Find where the given text appears and provide that cell's center as (x, y) coordinate. 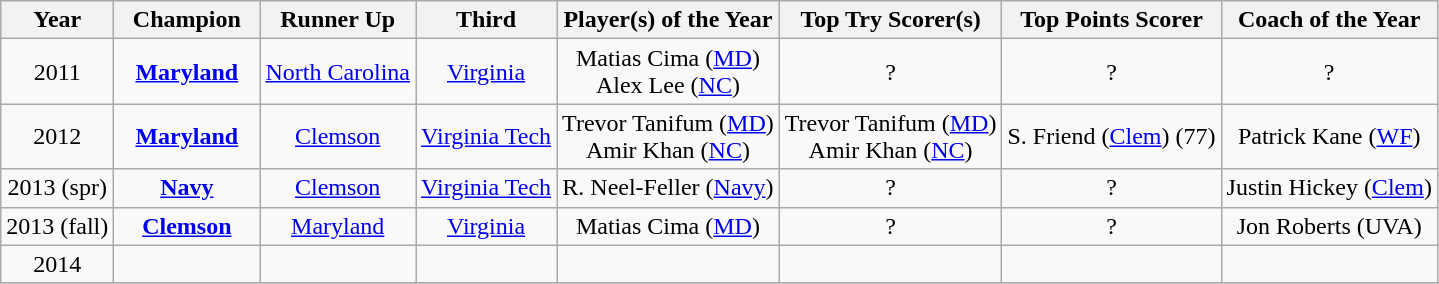
Matias Cima (MD) Alex Lee (NC) (668, 72)
Coach of the Year (1329, 20)
Third (486, 20)
Jon Roberts (UVA) (1329, 226)
Year (58, 20)
Runner Up (338, 20)
2013 (fall) (58, 226)
Patrick Kane (WF) (1329, 136)
2011 (58, 72)
R. Neel-Feller (Navy) (668, 188)
Navy (187, 188)
Player(s) of the Year (668, 20)
2013 (spr) (58, 188)
2014 (58, 264)
Matias Cima (MD) (668, 226)
North Carolina (338, 72)
Champion (187, 20)
2012 (58, 136)
Top Try Scorer(s) (890, 20)
Justin Hickey (Clem) (1329, 188)
Top Points Scorer (1112, 20)
S. Friend (Clem) (77) (1112, 136)
